Search for the cell housing the specified text and yield its [X, Y] center coordinate. 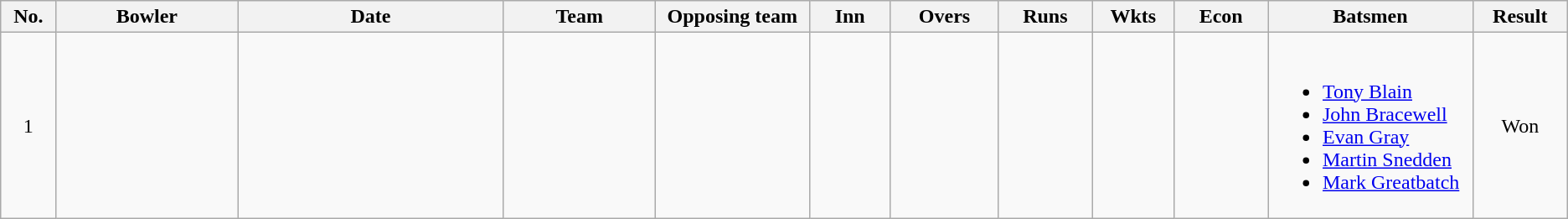
No. [28, 17]
Team [580, 17]
Overs [945, 17]
Wkts [1133, 17]
Inn [849, 17]
Opposing team [732, 17]
1 [28, 126]
Date [371, 17]
Runs [1045, 17]
Econ [1221, 17]
Won [1519, 126]
Bowler [147, 17]
Result [1519, 17]
Batsmen [1370, 17]
Tony BlainJohn BracewellEvan GrayMartin SneddenMark Greatbatch [1370, 126]
